For the text-containing cell, return its midpoint in [x, y] coordinate format. 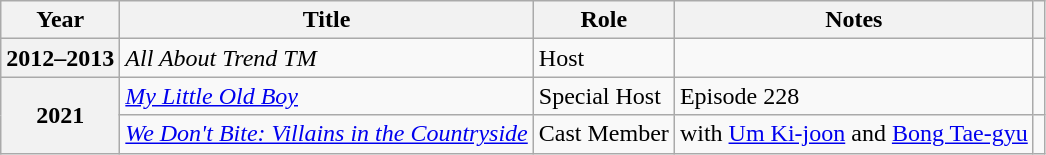
Host [604, 58]
Year [60, 20]
2021 [60, 115]
Role [604, 20]
2012–2013 [60, 58]
We Don't Bite: Villains in the Countryside [326, 134]
Notes [854, 20]
Title [326, 20]
My Little Old Boy [326, 96]
All About Trend TM [326, 58]
with Um Ki-joon and Bong Tae-gyu [854, 134]
Cast Member [604, 134]
Special Host [604, 96]
Episode 228 [854, 96]
